Output the [x, y] coordinate of the center of the cell containing the given text.  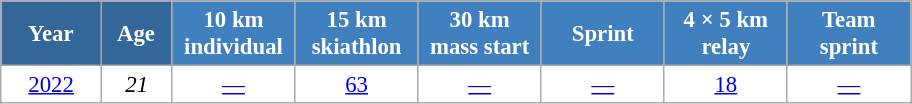
63 [356, 85]
18 [726, 85]
15 km skiathlon [356, 34]
21 [136, 85]
Sprint [602, 34]
4 × 5 km relay [726, 34]
10 km individual [234, 34]
Age [136, 34]
2022 [52, 85]
Team sprint [848, 34]
Year [52, 34]
30 km mass start [480, 34]
